Extract the (X, Y) coordinate from the center of the cell holding the provided text.  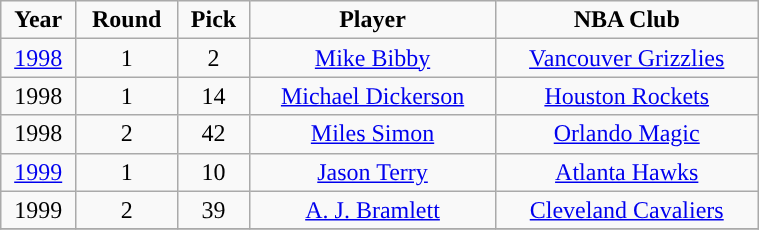
Vancouver Grizzlies (627, 58)
NBA Club (627, 20)
Mike Bibby (372, 58)
Year (38, 20)
42 (214, 134)
14 (214, 96)
Cleveland Cavaliers (627, 210)
Player (372, 20)
Jason Terry (372, 172)
Orlando Magic (627, 134)
Houston Rockets (627, 96)
Miles Simon (372, 134)
10 (214, 172)
Pick (214, 20)
A. J. Bramlett (372, 210)
39 (214, 210)
Michael Dickerson (372, 96)
Round (127, 20)
Atlanta Hawks (627, 172)
